For the text-containing cell, return its midpoint in (X, Y) coordinate format. 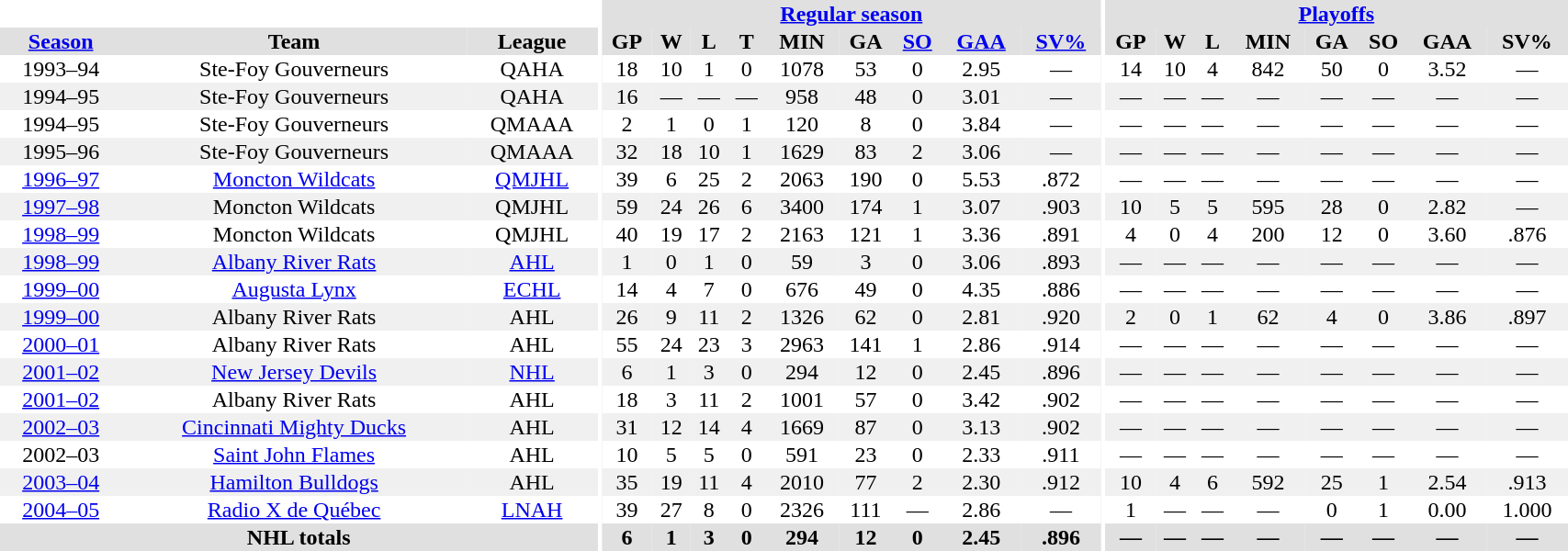
Hamilton Bulldogs (294, 482)
3.60 (1448, 234)
2000–01 (61, 344)
3.84 (981, 124)
35 (626, 482)
LNAH (532, 510)
.914 (1061, 344)
3.86 (1448, 317)
1078 (802, 69)
1669 (802, 427)
53 (865, 69)
T (746, 41)
2.82 (1448, 207)
28 (1332, 207)
83 (865, 152)
50 (1332, 69)
200 (1269, 234)
141 (865, 344)
.911 (1061, 455)
2010 (802, 482)
27 (671, 510)
Season (61, 41)
ECHL (532, 289)
Radio X de Québec (294, 510)
2.30 (981, 482)
2063 (802, 179)
Playoffs (1336, 14)
120 (802, 124)
2326 (802, 510)
3.36 (981, 234)
New Jersey Devils (294, 372)
32 (626, 152)
5.53 (981, 179)
.891 (1061, 234)
.920 (1061, 317)
121 (865, 234)
1993–94 (61, 69)
.897 (1527, 317)
87 (865, 427)
57 (865, 399)
.872 (1061, 179)
3.07 (981, 207)
0.00 (1448, 510)
3.42 (981, 399)
2.33 (981, 455)
842 (1269, 69)
55 (626, 344)
2163 (802, 234)
2.81 (981, 317)
.886 (1061, 289)
Regular season (852, 14)
190 (865, 179)
9 (671, 317)
31 (626, 427)
Team (294, 41)
.912 (1061, 482)
1996–97 (61, 179)
3.01 (981, 96)
2.54 (1448, 482)
3.52 (1448, 69)
111 (865, 510)
1.000 (1527, 510)
3.13 (981, 427)
592 (1269, 482)
1326 (802, 317)
591 (802, 455)
NHL (532, 372)
7 (709, 289)
.893 (1061, 262)
1995–96 (61, 152)
1629 (802, 152)
Cincinnati Mighty Ducks (294, 427)
.903 (1061, 207)
2004–05 (61, 510)
1001 (802, 399)
676 (802, 289)
2.95 (981, 69)
NHL totals (299, 537)
.913 (1527, 482)
48 (865, 96)
League (532, 41)
49 (865, 289)
2963 (802, 344)
4.35 (981, 289)
1997–98 (61, 207)
2003–04 (61, 482)
16 (626, 96)
3400 (802, 207)
.876 (1527, 234)
595 (1269, 207)
958 (802, 96)
174 (865, 207)
Augusta Lynx (294, 289)
40 (626, 234)
77 (865, 482)
Saint John Flames (294, 455)
17 (709, 234)
